Provide the (x, y) coordinate of the cell's center where the given text is located.  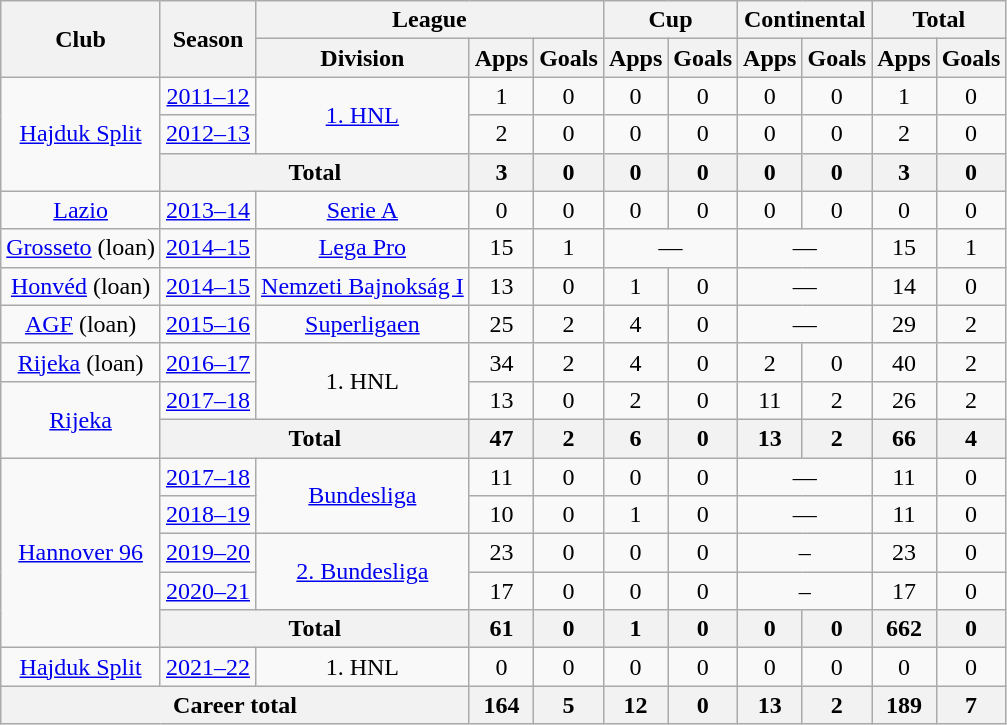
47 (501, 438)
61 (501, 629)
2013–14 (208, 210)
12 (635, 705)
2020–21 (208, 591)
2018–19 (208, 515)
Serie A (363, 210)
Cup (670, 20)
Honvéd (loan) (81, 286)
29 (904, 324)
2012–13 (208, 134)
Division (363, 58)
2016–17 (208, 362)
66 (904, 438)
2015–16 (208, 324)
7 (971, 705)
26 (904, 400)
Hannover 96 (81, 553)
Lega Pro (363, 248)
2011–12 (208, 96)
14 (904, 286)
5 (569, 705)
2019–20 (208, 553)
Bundesliga (363, 496)
2. Bundesliga (363, 572)
164 (501, 705)
Grosseto (loan) (81, 248)
Club (81, 39)
189 (904, 705)
Rijeka (81, 419)
Season (208, 39)
34 (501, 362)
25 (501, 324)
6 (635, 438)
2021–22 (208, 667)
Career total (235, 705)
League (430, 20)
Continental (805, 20)
Lazio (81, 210)
10 (501, 515)
40 (904, 362)
Nemzeti Bajnokság I (363, 286)
662 (904, 629)
AGF (loan) (81, 324)
Superligaen (363, 324)
Rijeka (loan) (81, 362)
